Identify which cell holds the provided text, then report its (x, y) central coordinate. 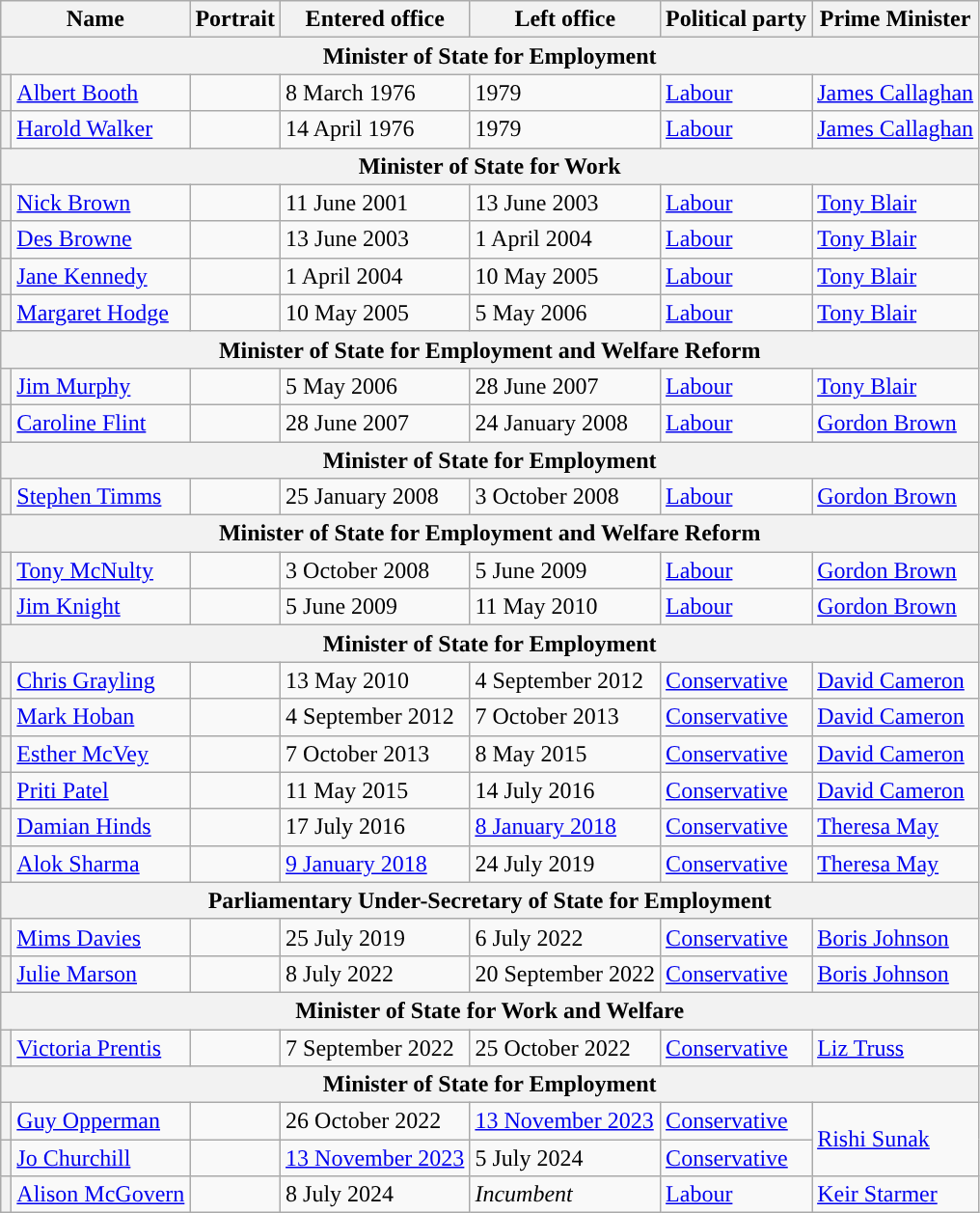
Victoria Prentis (100, 1047)
Alok Sharma (100, 864)
Incumbent (565, 1195)
Portrait (235, 19)
Stephen Timms (100, 497)
Keir Starmer (895, 1195)
8 July 2022 (375, 974)
Mark Hoban (100, 717)
Margaret Hodge (100, 313)
25 January 2008 (375, 497)
Minister of State for Work (490, 166)
11 June 2001 (375, 203)
Jim Murphy (100, 386)
Damian Hinds (100, 827)
Nick Brown (100, 203)
13 May 2010 (375, 680)
Albert Booth (100, 93)
8 January 2018 (565, 827)
8 May 2015 (565, 754)
5 July 2024 (565, 1158)
Guy Opperman (100, 1121)
Priti Patel (100, 790)
8 July 2024 (375, 1195)
Political party (737, 19)
Caroline Flint (100, 423)
Esther McVey (100, 754)
Chris Grayling (100, 680)
Jo Churchill (100, 1158)
Entered office (375, 19)
25 July 2019 (375, 937)
Left office (565, 19)
9 January 2018 (375, 864)
Julie Marson (100, 974)
17 July 2016 (375, 827)
Mims Davies (100, 937)
Rishi Sunak (895, 1140)
Jim Knight (100, 607)
Prime Minister (895, 19)
26 October 2022 (375, 1121)
11 May 2010 (565, 607)
Des Browne (100, 239)
14 April 1976 (375, 129)
Parliamentary Under-Secretary of State for Employment (490, 900)
Jane Kennedy (100, 276)
20 September 2022 (565, 974)
Name (95, 19)
24 January 2008 (565, 423)
6 July 2022 (565, 937)
14 July 2016 (565, 790)
Harold Walker (100, 129)
Tony McNulty (100, 570)
11 May 2015 (375, 790)
Minister of State for Work and Welfare (490, 1010)
Alison McGovern (100, 1195)
8 March 1976 (375, 93)
24 July 2019 (565, 864)
Liz Truss (895, 1047)
25 October 2022 (565, 1047)
7 September 2022 (375, 1047)
